Capture the cell that displays the provided text and extract its [x, y] central coordinate. 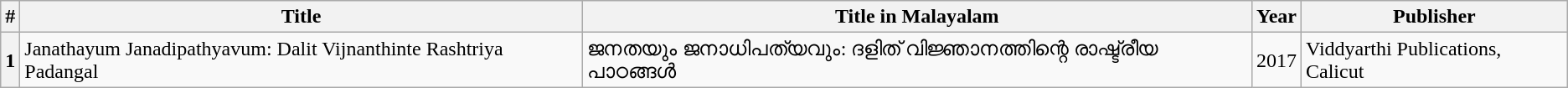
2017 [1277, 60]
1 [10, 60]
Publisher [1434, 17]
ജനതയും ജനാധിപത്യവും: ദളിത് വിജ്ഞാനത്തിന്റെ രാഷ്ട്രീയ പാഠങ്ങൾ [916, 60]
Viddyarthi Publications, Calicut [1434, 60]
Year [1277, 17]
Title [302, 17]
Janathayum Janadipathyavum: Dalit Vijnanthinte Rashtriya Padangal [302, 60]
# [10, 17]
Title in Malayalam [916, 17]
